For the text-containing cell, return its midpoint in [x, y] coordinate format. 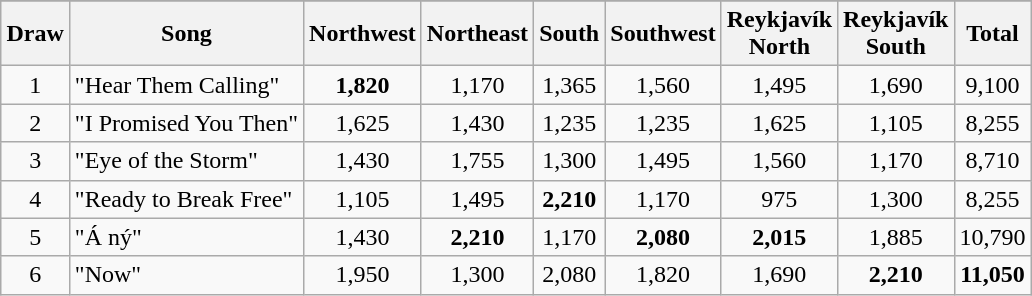
2,015 [779, 237]
1,885 [896, 237]
ReykjavíkSouth [896, 34]
8,710 [992, 161]
ReykjavíkNorth [779, 34]
"Ready to Break Free" [186, 199]
Southwest [663, 34]
1 [35, 85]
"Now" [186, 275]
11,050 [992, 275]
3 [35, 161]
Northeast [477, 34]
South [570, 34]
6 [35, 275]
1,950 [363, 275]
Northwest [363, 34]
Draw [35, 34]
4 [35, 199]
5 [35, 237]
975 [779, 199]
Song [186, 34]
"I Promised You Then" [186, 123]
2 [35, 123]
9,100 [992, 85]
Total [992, 34]
"Eye of the Storm" [186, 161]
"Á ný" [186, 237]
1,755 [477, 161]
10,790 [992, 237]
1,365 [570, 85]
"Hear Them Calling" [186, 85]
